Extract the (x, y) coordinate from the center of the cell holding the provided text.  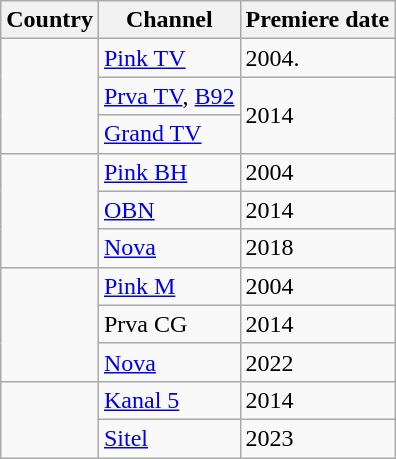
Sitel (169, 438)
Kanal 5 (169, 400)
Pink BH (169, 172)
Pink M (169, 286)
2018 (318, 248)
Grand TV (169, 134)
Channel (169, 20)
OBN (169, 210)
Prva TV, B92 (169, 96)
2022 (318, 362)
Country (50, 20)
Prva CG (169, 324)
Pink TV (169, 58)
Premiere date (318, 20)
2004. (318, 58)
2023 (318, 438)
